Detect which cell encompasses the target text, then output its [x, y] center coordinate. 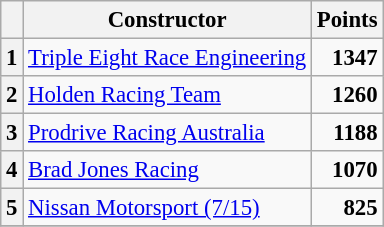
4 [12, 170]
Constructor [168, 20]
Holden Racing Team [168, 95]
3 [12, 133]
Brad Jones Racing [168, 170]
Nissan Motorsport (7/15) [168, 208]
1347 [348, 58]
825 [348, 208]
2 [12, 95]
1 [12, 58]
5 [12, 208]
1188 [348, 133]
1070 [348, 170]
Prodrive Racing Australia [168, 133]
1260 [348, 95]
Triple Eight Race Engineering [168, 58]
Points [348, 20]
